Output the (x, y) coordinate of the center of the cell containing the given text.  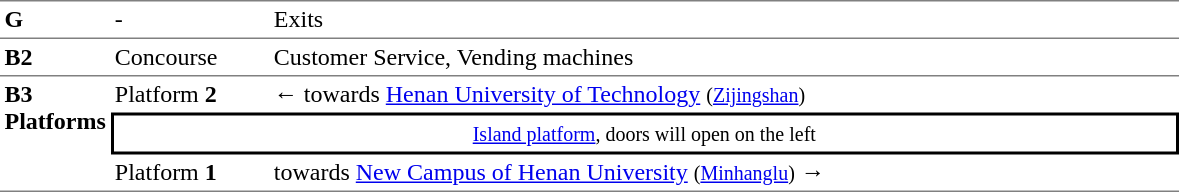
B2 (55, 58)
towards New Campus of Henan University (Minhanglu) → (724, 173)
- (190, 19)
Platform 1 (190, 173)
Customer Service, Vending machines (724, 58)
G (55, 19)
Exits (724, 19)
Island platform, doors will open on the left (644, 133)
B3Platforms (55, 134)
← towards Henan University of Technology (Zijingshan) (724, 94)
Platform 2 (190, 94)
Concourse (190, 58)
